Detect which cell encompasses the target text, then output its (X, Y) center coordinate. 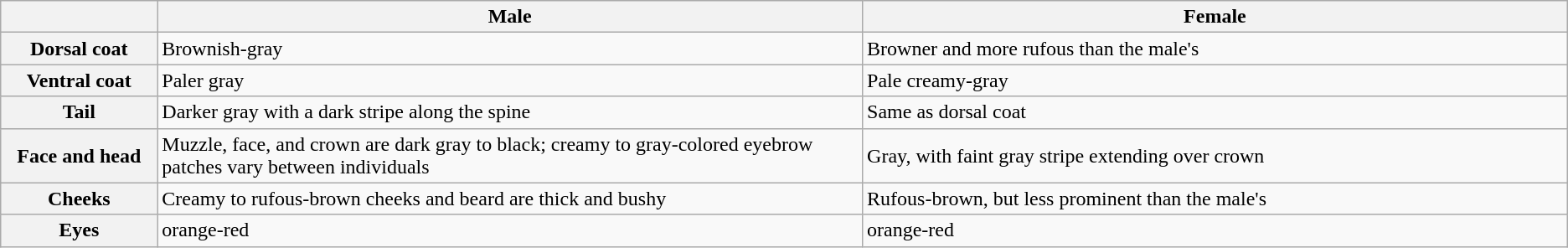
Brownish-gray (510, 49)
Rufous-brown, but less prominent than the male's (1215, 199)
Paler gray (510, 80)
Pale creamy-gray (1215, 80)
Ventral coat (79, 80)
Female (1215, 17)
Tail (79, 112)
Darker gray with a dark stripe along the spine (510, 112)
Face and head (79, 156)
Same as dorsal coat (1215, 112)
Browner and more rufous than the male's (1215, 49)
Eyes (79, 230)
Cheeks (79, 199)
Muzzle, face, and crown are dark gray to black; creamy to gray-colored eyebrow patches vary between individuals (510, 156)
Male (510, 17)
Gray, with faint gray stripe extending over crown (1215, 156)
Dorsal coat (79, 49)
Creamy to rufous-brown cheeks and beard are thick and bushy (510, 199)
